Detect which cell encompasses the target text, then output its (X, Y) center coordinate. 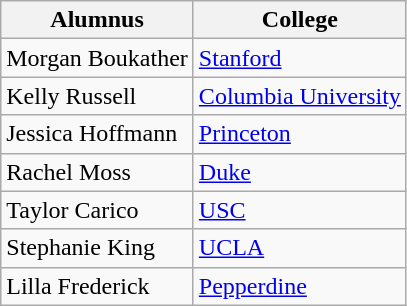
Morgan Boukather (98, 58)
Duke (300, 172)
Jessica Hoffmann (98, 134)
Princeton (300, 134)
College (300, 20)
Taylor Carico (98, 210)
Pepperdine (300, 286)
Stanford (300, 58)
Alumnus (98, 20)
Lilla Frederick (98, 286)
Stephanie King (98, 248)
Kelly Russell (98, 96)
Rachel Moss (98, 172)
Columbia University (300, 96)
UCLA (300, 248)
USC (300, 210)
